Return the [x, y] coordinate for the center point of the cell that contains the specified text.  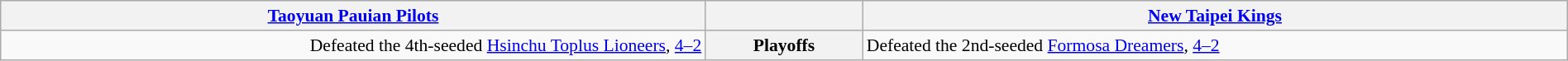
Taoyuan Pauian Pilots [354, 16]
Playoffs [784, 45]
Defeated the 2nd-seeded Formosa Dreamers, 4–2 [1216, 45]
Defeated the 4th-seeded Hsinchu Toplus Lioneers, 4–2 [354, 45]
New Taipei Kings [1216, 16]
